Output the [x, y] coordinate of the center of the cell containing the given text.  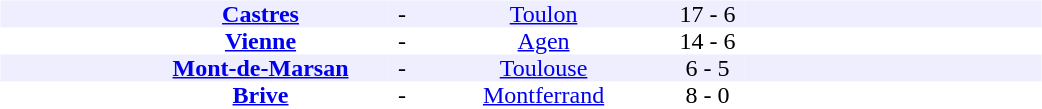
Vienne [260, 42]
6 - 5 [707, 68]
Mont-de-Marsan [260, 68]
Agen [544, 42]
Toulon [544, 14]
8 - 0 [707, 96]
Montferrand [544, 96]
14 - 6 [707, 42]
17 - 6 [707, 14]
Castres [260, 14]
Brive [260, 96]
Toulouse [544, 68]
